From the cell containing the given text, extract its center point as (X, Y) coordinate. 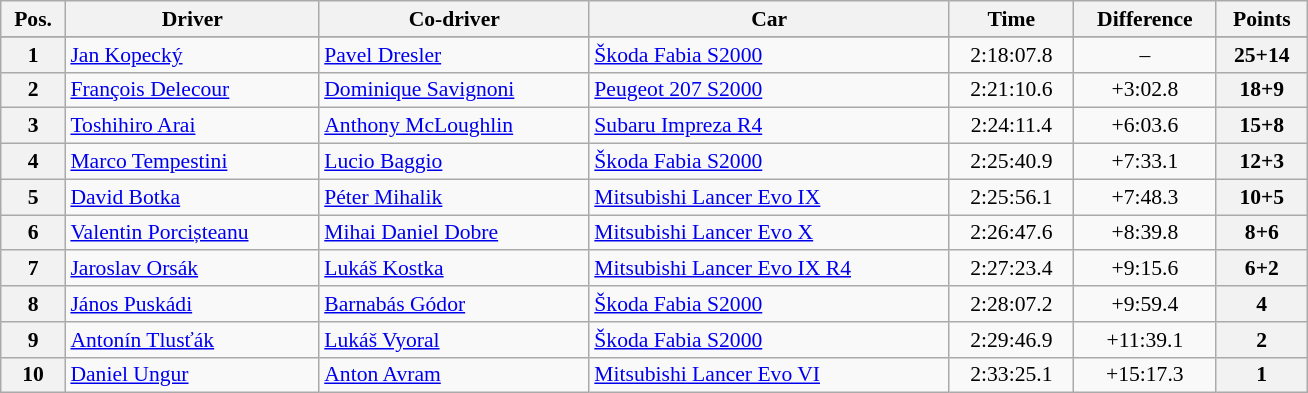
Jaroslav Orsák (192, 269)
François Delecour (192, 90)
Peugeot 207 S2000 (769, 90)
Anthony McLoughlin (454, 126)
2:28:07.2 (1011, 304)
8 (34, 304)
2:27:23.4 (1011, 269)
Mitsubishi Lancer Evo X (769, 233)
Antonín Tlusťák (192, 340)
Mitsubishi Lancer Evo IX R4 (769, 269)
David Botka (192, 197)
Anton Avram (454, 375)
Car (769, 19)
7 (34, 269)
2:25:40.9 (1011, 162)
Mitsubishi Lancer Evo VI (769, 375)
18+9 (1262, 90)
+11:39.1 (1145, 340)
Lucio Baggio (454, 162)
8+6 (1262, 233)
+7:48.3 (1145, 197)
Driver (192, 19)
Lukáš Kostka (454, 269)
Marco Tempestini (192, 162)
Mitsubishi Lancer Evo IX (769, 197)
6+2 (1262, 269)
+9:15.6 (1145, 269)
2:26:47.6 (1011, 233)
Subaru Impreza R4 (769, 126)
Péter Mihalik (454, 197)
Points (1262, 19)
Toshihiro Arai (192, 126)
János Puskádi (192, 304)
+3:02.8 (1145, 90)
Lukáš Vyoral (454, 340)
Pavel Dresler (454, 55)
Dominique Savignoni (454, 90)
Mihai Daniel Dobre (454, 233)
Co-driver (454, 19)
10 (34, 375)
5 (34, 197)
Pos. (34, 19)
9 (34, 340)
Valentin Porcișteanu (192, 233)
2:25:56.1 (1011, 197)
+9:59.4 (1145, 304)
25+14 (1262, 55)
Time (1011, 19)
+7:33.1 (1145, 162)
3 (34, 126)
Barnabás Gódor (454, 304)
Daniel Ungur (192, 375)
2:29:46.9 (1011, 340)
2:21:10.6 (1011, 90)
2:33:25.1 (1011, 375)
+8:39.8 (1145, 233)
+6:03.6 (1145, 126)
Difference (1145, 19)
2:18:07.8 (1011, 55)
Jan Kopecký (192, 55)
6 (34, 233)
12+3 (1262, 162)
15+8 (1262, 126)
– (1145, 55)
+15:17.3 (1145, 375)
2:24:11.4 (1011, 126)
10+5 (1262, 197)
